Find where the given text appears and provide that cell's center as [x, y] coordinate. 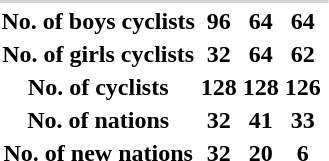
No. of girls cyclists [98, 54]
126 [302, 87]
96 [218, 21]
62 [302, 54]
41 [260, 120]
33 [302, 120]
No. of boys cyclists [98, 21]
No. of cyclists [98, 87]
No. of nations [98, 120]
